Scan for the cell matching the given text and deliver its [x, y] coordinate at center. 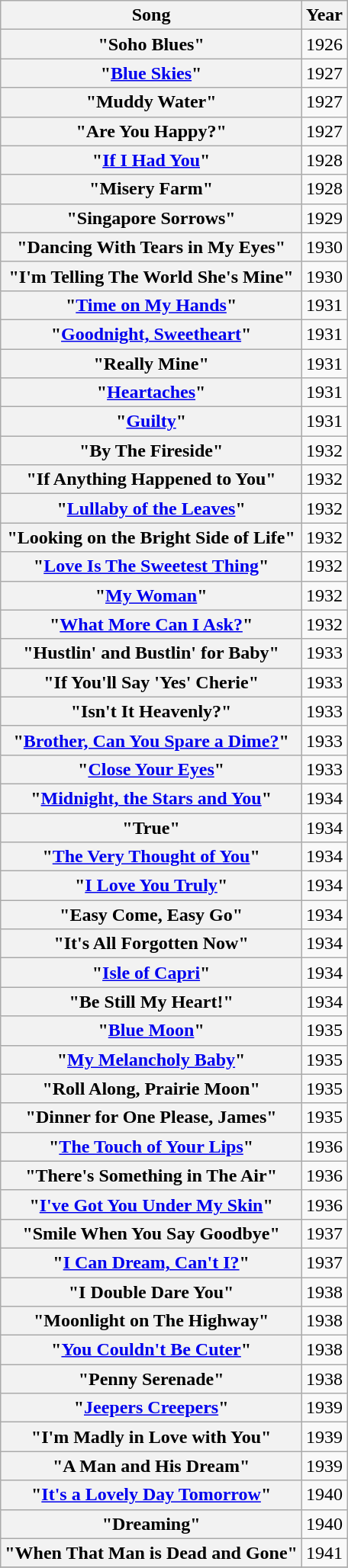
"Close Your Eyes" [151, 769]
"Soho Blues" [151, 44]
"Are You Happy?" [151, 131]
"Smile When You Say Goodbye" [151, 1233]
"What More Can I Ask?" [151, 624]
"Blue Moon" [151, 1031]
"You Couldn't Be Cuter" [151, 1350]
"Brother, Can You Spare a Dime?" [151, 740]
"I Can Dream, Can't I?" [151, 1262]
"Moonlight on The Highway" [151, 1321]
"By The Fireside" [151, 451]
"The Very Thought of You" [151, 857]
"Be Still My Heart!" [151, 1002]
"Really Mine" [151, 364]
"Love Is The Sweetest Thing" [151, 566]
"Midnight, the Stars and You" [151, 798]
"Heartaches" [151, 393]
"Penny Serenade" [151, 1379]
"Roll Along, Prairie Moon" [151, 1089]
"Misery Farm" [151, 189]
"I Double Dare You" [151, 1292]
"My Woman" [151, 595]
"Singapore Sorrows" [151, 218]
"Guilty" [151, 422]
"Goodnight, Sweetheart" [151, 334]
"Looking on the Bright Side of Life" [151, 537]
"True" [151, 827]
"Jeepers Creepers" [151, 1408]
"If You'll Say 'Yes' Cherie" [151, 682]
1926 [324, 44]
1941 [324, 1553]
"Isn't It Heavenly?" [151, 711]
"It's a Lovely Day Tomorrow" [151, 1495]
"A Man and His Dream" [151, 1466]
"If Anything Happened to You" [151, 479]
Year [324, 15]
Song [151, 15]
"Isle of Capri" [151, 973]
1929 [324, 218]
"Time on My Hands" [151, 305]
"Lullaby of the Leaves" [151, 508]
"It's All Forgotten Now" [151, 944]
"Dreaming" [151, 1524]
"Hustlin' and Bustlin' for Baby" [151, 653]
"Muddy Water" [151, 102]
"There's Something in The Air" [151, 1175]
"I Love You Truly" [151, 886]
"Blue Skies" [151, 73]
"Dancing With Tears in My Eyes" [151, 247]
"I'm Madly in Love with You" [151, 1437]
"I'm Telling The World She's Mine" [151, 276]
"The Touch of Your Lips" [151, 1146]
"Dinner for One Please, James" [151, 1117]
"Easy Come, Easy Go" [151, 915]
"My Melancholy Baby" [151, 1060]
"If I Had You" [151, 160]
"When That Man is Dead and Gone" [151, 1553]
"I've Got You Under My Skin" [151, 1204]
